Identify which cell holds the provided text, then report its (x, y) central coordinate. 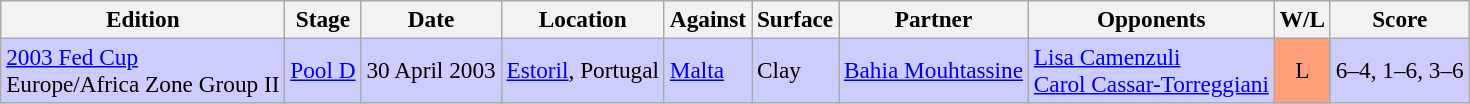
2003 Fed Cup Europe/Africa Zone Group II (143, 70)
Stage (323, 19)
Against (708, 19)
Bahia Mouhtassine (934, 70)
Date (431, 19)
Clay (796, 70)
Partner (934, 19)
Opponents (1151, 19)
Estoril, Portugal (582, 70)
30 April 2003 (431, 70)
Score (1400, 19)
6–4, 1–6, 3–6 (1400, 70)
Pool D (323, 70)
Surface (796, 19)
L (1302, 70)
Location (582, 19)
Lisa Camenzuli Carol Cassar-Torreggiani (1151, 70)
W/L (1302, 19)
Malta (708, 70)
Edition (143, 19)
